Capture the cell that displays the provided text and extract its (x, y) central coordinate. 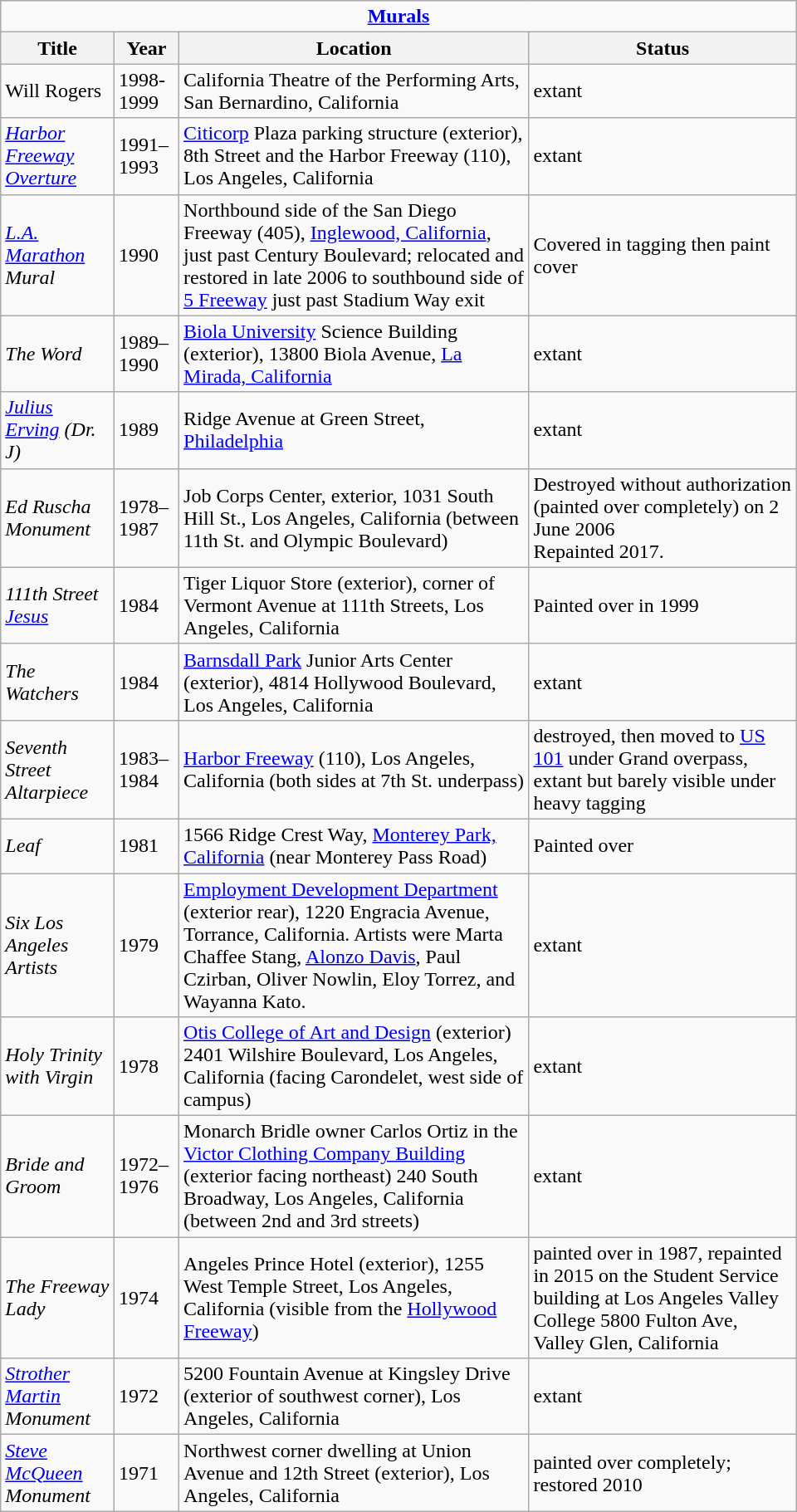
Murals (398, 17)
painted over in 1987, repainted in 2015 on the Student Service building at Los Angeles Valley College 5800 Fulton Ave, Valley Glen, California (663, 1298)
L.A. Marathon Mural (58, 255)
1981 (146, 845)
Location (354, 48)
1979 (146, 945)
Covered in tagging then paint cover (663, 255)
Ridge Avenue at Green Street, Philadelphia (354, 430)
Otis College of Art and Design (exterior) 2401 Wilshire Boulevard, Los Angeles, California (facing Carondelet, west side of campus) (354, 1066)
Bride and Groom (58, 1177)
Will Rogers (58, 91)
1978–1987 (146, 518)
The Word (58, 354)
1983–1984 (146, 769)
California Theatre of the Performing Arts, San Bernardino, California (354, 91)
1998-1999 (146, 91)
1971 (146, 1473)
Title (58, 48)
The Watchers (58, 682)
Status (663, 48)
Tiger Liquor Store (exterior), corner of Vermont Avenue at 111th Streets, Los Angeles, California (354, 605)
Painted over (663, 845)
Biola University Science Building (exterior), 13800 Biola Avenue, La Mirada, California (354, 354)
1566 Ridge Crest Way, Monterey Park, California (near Monterey Pass Road) (354, 845)
Citicorp Plaza parking structure (exterior), 8th Street and the Harbor Freeway (110), Los Angeles, California (354, 156)
1974 (146, 1298)
Job Corps Center, exterior, 1031 South Hill St., Los Angeles, California (between 11th St. and Olympic Boulevard) (354, 518)
1972–1976 (146, 1177)
Angeles Prince Hotel (exterior), 1255 West Temple Street, Los Angeles, California (visible from the Hollywood Freeway) (354, 1298)
1989–1990 (146, 354)
Barnsdall Park Junior Arts Center (exterior), 4814 Hollywood Boulevard, Los Angeles, California (354, 682)
1990 (146, 255)
Ed Ruscha Monument (58, 518)
111th Street Jesus (58, 605)
Harbor Freeway Overture (58, 156)
Six Los Angeles Artists (58, 945)
Harbor Freeway (110), Los Angeles, California (both sides at 7th St. underpass) (354, 769)
painted over completely; restored 2010 (663, 1473)
1991–1993 (146, 156)
The Freeway Lady (58, 1298)
Strother Martin Monument (58, 1397)
Julius Erving (Dr. J) (58, 430)
Leaf (58, 845)
destroyed, then moved to US 101 under Grand overpass, extant but barely visible under heavy tagging (663, 769)
Year (146, 48)
1989 (146, 430)
Holy Trinity with Virgin (58, 1066)
Destroyed without authorization (painted over completely) on 2 June 2006 Repainted 2017. (663, 518)
1972 (146, 1397)
Northwest corner dwelling at Union Avenue and 12th Street (exterior), Los Angeles, California (354, 1473)
Painted over in 1999 (663, 605)
Seventh Street Altarpiece (58, 769)
1978 (146, 1066)
Steve McQueen Monument (58, 1473)
5200 Fountain Avenue at Kingsley Drive (exterior of southwest corner), Los Angeles, California (354, 1397)
